Detect which cell encompasses the target text, then output its [X, Y] center coordinate. 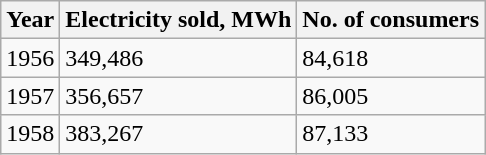
Electricity sold, MWh [178, 20]
1956 [30, 58]
86,005 [391, 96]
1958 [30, 134]
Year [30, 20]
84,618 [391, 58]
No. of consumers [391, 20]
1957 [30, 96]
356,657 [178, 96]
349,486 [178, 58]
87,133 [391, 134]
383,267 [178, 134]
